For the text-containing cell, return its midpoint in [x, y] coordinate format. 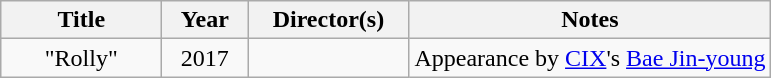
Title [82, 20]
"Rolly" [82, 58]
Year [205, 20]
2017 [205, 58]
Director(s) [328, 20]
Notes [590, 20]
Appearance by CIX's Bae Jin-young [590, 58]
